Detect which cell encompasses the target text, then output its [X, Y] center coordinate. 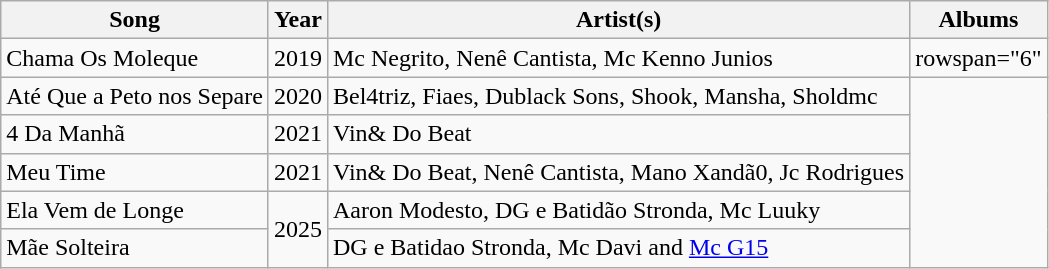
DG e Batidao Stronda, Mc Davi and Mc G15 [618, 248]
Vin& Do Beat, Nenê Cantista, Mano Xandã0, Jc Rodrigues [618, 172]
Vin& Do Beat [618, 134]
2020 [298, 96]
Até Que a Peto nos Separe [135, 96]
2025 [298, 229]
Chama Os Moleque [135, 58]
2019 [298, 58]
Year [298, 20]
rowspan="6" [979, 58]
4 Da Manhã [135, 134]
Mc Negrito, Nenê Cantista, Mc Kenno Junios [618, 58]
Aaron Modesto, DG e Batidão Stronda, Mc Luuky [618, 210]
Ela Vem de Longe [135, 210]
Song [135, 20]
Albums [979, 20]
Meu Time [135, 172]
Bel4triz, Fiaes, Dublack Sons, Shook, Mansha, Sholdmc [618, 96]
Mãe Solteira [135, 248]
Artist(s) [618, 20]
